Capture the cell that displays the provided text and extract its [x, y] central coordinate. 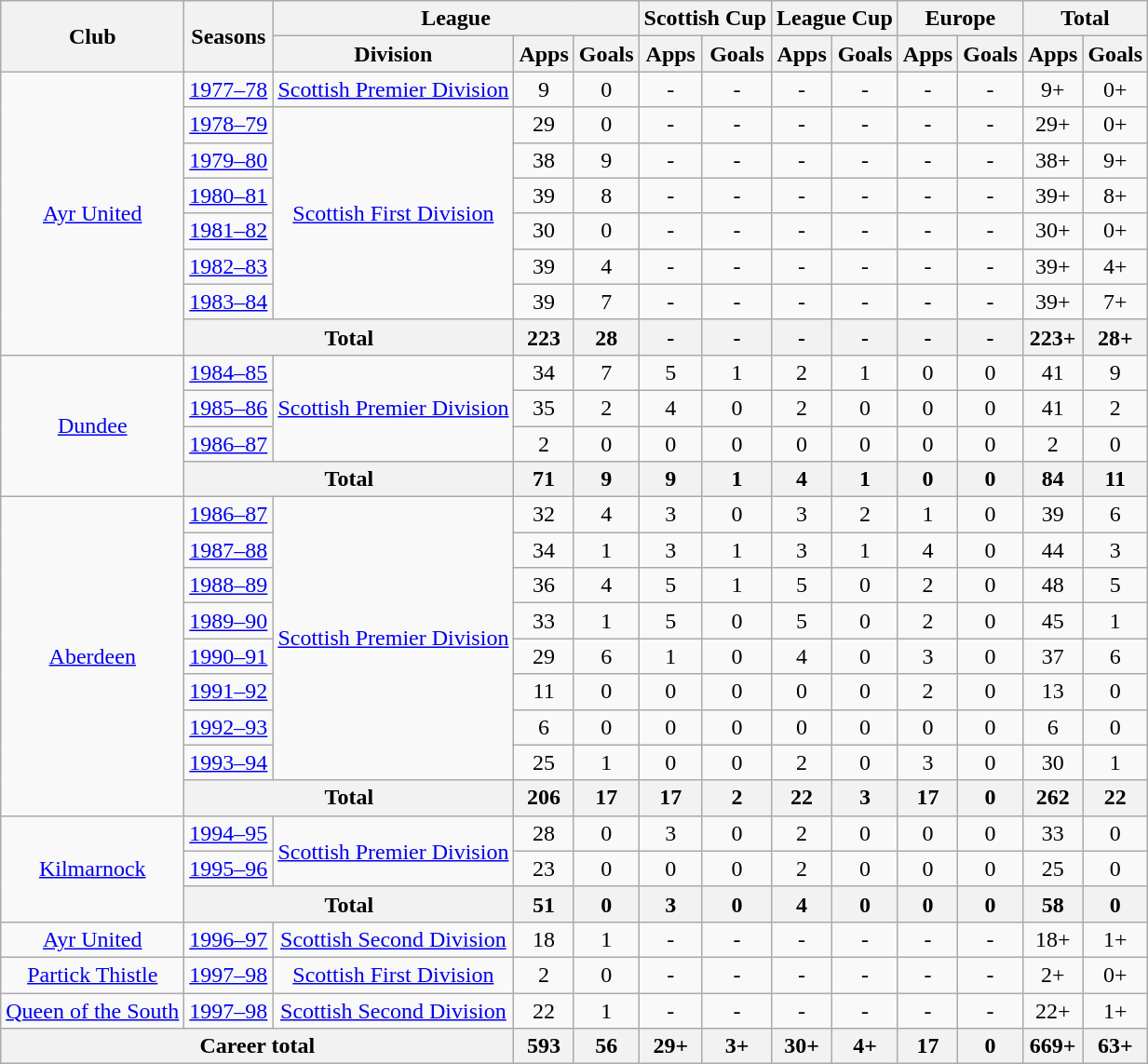
22+ [1052, 1010]
84 [1052, 479]
1995–96 [229, 869]
36 [544, 586]
223 [544, 337]
1987–88 [229, 550]
Dundee [93, 425]
Europe [960, 19]
Career total [257, 1046]
1984–85 [229, 372]
1977–78 [229, 89]
1980–81 [229, 195]
44 [1052, 550]
Club [93, 36]
206 [544, 798]
48 [1052, 586]
1983–84 [229, 302]
1985–86 [229, 408]
23 [544, 869]
28+ [1115, 337]
1993–94 [229, 762]
38 [544, 160]
1991–92 [229, 692]
262 [1052, 798]
Seasons [229, 36]
71 [544, 479]
Partick Thistle [93, 975]
18+ [1052, 939]
1978–79 [229, 125]
1981–82 [229, 231]
32 [544, 515]
Aberdeen [93, 657]
Division [393, 54]
63+ [1115, 1046]
Queen of the South [93, 1010]
1996–97 [229, 939]
2+ [1052, 975]
1990–91 [229, 656]
Kilmarnock [93, 869]
18 [544, 939]
56 [606, 1046]
League Cup [835, 19]
1994–95 [229, 833]
Scottish Cup [705, 19]
3+ [736, 1046]
593 [544, 1046]
45 [1052, 621]
223+ [1052, 337]
38+ [1052, 160]
8 [606, 195]
1989–90 [229, 621]
8+ [1115, 195]
1979–80 [229, 160]
League [456, 19]
51 [544, 904]
58 [1052, 904]
1982–83 [229, 266]
37 [1052, 656]
35 [544, 408]
1988–89 [229, 586]
1992–93 [229, 727]
7+ [1115, 302]
669+ [1052, 1046]
13 [1052, 692]
